Capture the cell that displays the provided text and extract its [x, y] central coordinate. 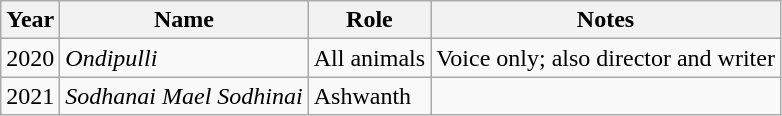
Notes [606, 20]
Sodhanai Mael Sodhinai [184, 96]
All animals [369, 58]
Name [184, 20]
Role [369, 20]
Year [30, 20]
Ashwanth [369, 96]
2021 [30, 96]
2020 [30, 58]
Ondipulli [184, 58]
Voice only; also director and writer [606, 58]
